For the text-containing cell, return its midpoint in [X, Y] coordinate format. 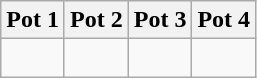
Pot 2 [96, 20]
Pot 3 [160, 20]
Pot 4 [224, 20]
Pot 1 [33, 20]
